Detect which cell encompasses the target text, then output its (X, Y) center coordinate. 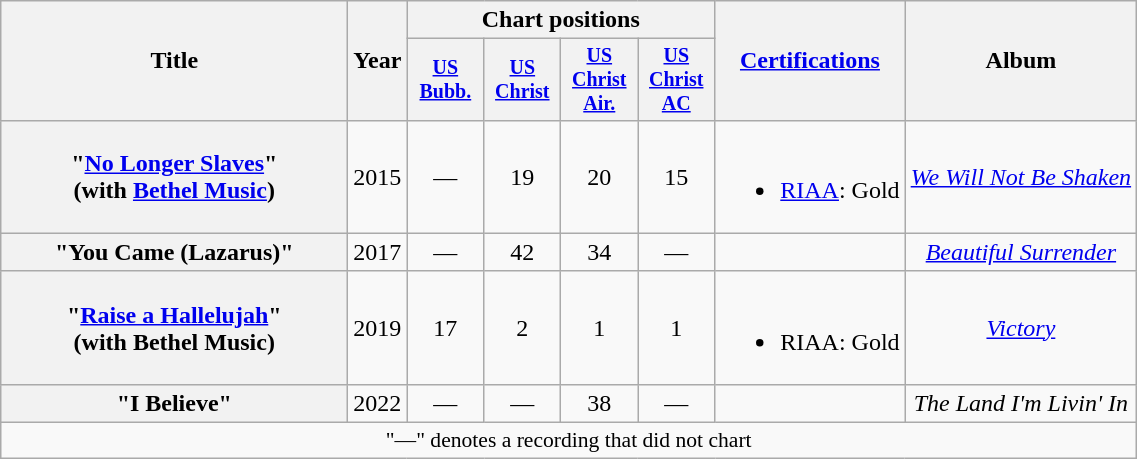
2017 (378, 252)
20 (600, 176)
"—" denotes a recording that did not chart (569, 441)
Victory (1020, 328)
"No Longer Slaves"(with Bethel Music) (174, 176)
Beautiful Surrender (1020, 252)
USChrist Air. (600, 80)
34 (600, 252)
19 (522, 176)
Year (378, 61)
17 (446, 328)
Title (174, 61)
"I Believe" (174, 403)
38 (600, 403)
15 (676, 176)
Chart positions (561, 20)
USChrist (522, 80)
42 (522, 252)
2015 (378, 176)
"You Came (Lazarus)" (174, 252)
USChrist AC (676, 80)
"Raise a Hallelujah"(with Bethel Music) (174, 328)
Certifications (810, 61)
Album (1020, 61)
2 (522, 328)
2022 (378, 403)
The Land I'm Livin' In (1020, 403)
USBubb. (446, 80)
We Will Not Be Shaken (1020, 176)
2019 (378, 328)
